Determine the (x, y) coordinate at the center of the cell enclosing the given text.  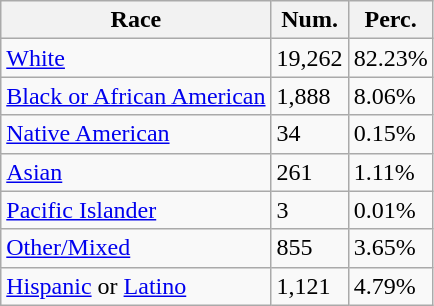
1.11% (390, 172)
Black or African American (136, 96)
Race (136, 20)
855 (310, 248)
Asian (136, 172)
Native American (136, 134)
0.01% (390, 210)
Hispanic or Latino (136, 286)
Other/Mixed (136, 248)
8.06% (390, 96)
Perc. (390, 20)
White (136, 58)
0.15% (390, 134)
3.65% (390, 248)
82.23% (390, 58)
3 (310, 210)
1,888 (310, 96)
19,262 (310, 58)
Num. (310, 20)
Pacific Islander (136, 210)
34 (310, 134)
1,121 (310, 286)
4.79% (390, 286)
261 (310, 172)
